Extract the (x, y) coordinate from the center of the cell holding the provided text.  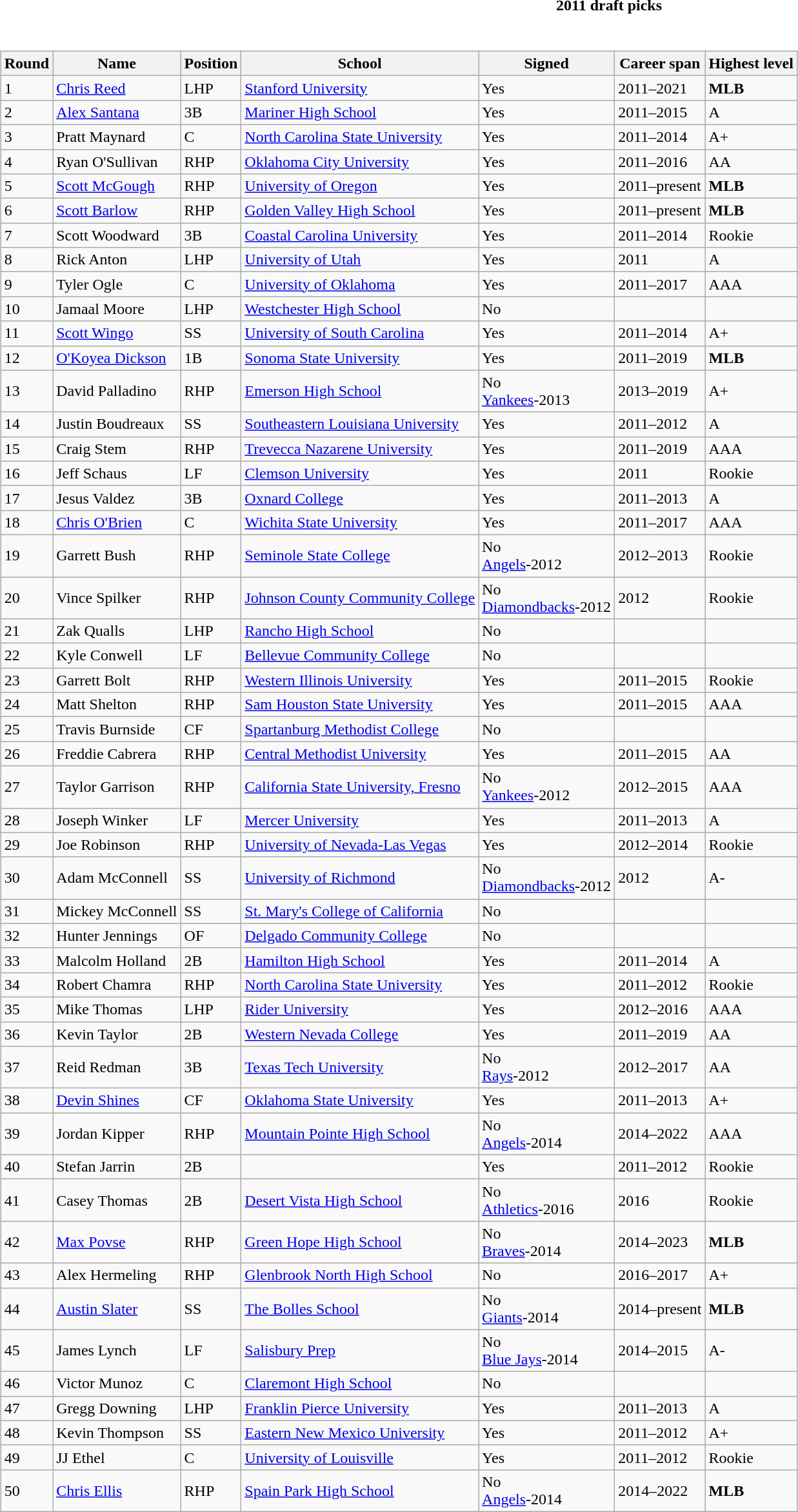
2011–2016 (660, 162)
Position (211, 63)
St. Mary's College of California (360, 911)
21 (26, 631)
No Diamondbacks-2012 (547, 597)
Jordan Kipper (117, 1134)
Desert Vista High School (360, 1201)
Scott Wingo (117, 333)
Seminole State College (360, 556)
39 (26, 1134)
Mountain Pointe High School (360, 1134)
Kevin Thompson (117, 1433)
2014–present (660, 1309)
Rider University (360, 1009)
University of Utah (360, 260)
12 (26, 358)
JJ Ethel (117, 1457)
Trevecca Nazarene University (360, 449)
Jesus Valdez (117, 498)
2013–2019 (660, 391)
7 (26, 235)
2016 (660, 1201)
Texas Tech University (360, 1068)
2012–2015 (660, 787)
38 (26, 1101)
Austin Slater (117, 1309)
Taylor Garrison (117, 787)
Adam McConnell (117, 878)
Franklin Pierce University (360, 1408)
Jeff Schaus (117, 473)
Vince Spilker (117, 597)
2012–2017 (660, 1068)
27 (26, 787)
Mickey McConnell (117, 911)
Career span (660, 63)
Johnson County Community College (360, 597)
Mike Thomas (117, 1009)
2014–2015 (660, 1350)
Scott Barlow (117, 211)
OF (211, 936)
Joseph Winker (117, 820)
Southeastern Louisiana University (360, 424)
Hunter Jennings (117, 936)
University of Louisville (360, 1457)
Ryan O'Sullivan (117, 162)
NoDiamondbacks-2012 (547, 878)
32 (26, 936)
NoYankees-2012 (547, 787)
Bellevue Community College (360, 656)
Spain Park High School (360, 1491)
47 (26, 1408)
University of Richmond (360, 878)
18 (26, 522)
Name (117, 63)
14 (26, 424)
25 (26, 729)
33 (26, 960)
Matt Shelton (117, 705)
30 (26, 878)
50 (26, 1491)
22 (26, 656)
Robert Chamra (117, 985)
NoGiants-2014 (547, 1309)
Mercer University (360, 820)
Devin Shines (117, 1101)
Mariner High School (360, 112)
Rick Anton (117, 260)
Travis Burnside (117, 729)
Pratt Maynard (117, 137)
45 (26, 1350)
Chris Reed (117, 88)
36 (26, 1034)
Sam Houston State University (360, 705)
13 (26, 391)
Garrett Bush (117, 556)
6 (26, 211)
Joe Robinson (117, 845)
Hamilton High School (360, 960)
Chris Ellis (117, 1491)
Malcolm Holland (117, 960)
2011–2021 (660, 88)
David Palladino (117, 391)
40 (26, 1167)
43 (26, 1275)
Oxnard College (360, 498)
48 (26, 1433)
Western Illinois University (360, 680)
Eastern New Mexico University (360, 1433)
Freddie Cabrera (117, 754)
10 (26, 309)
University of Oregon (360, 186)
Scott McGough (117, 186)
Coastal Carolina University (360, 235)
35 (26, 1009)
Golden Valley High School (360, 211)
Stefan Jarrin (117, 1167)
Kevin Taylor (117, 1034)
California State University, Fresno (360, 787)
NoAngels-2012 (547, 556)
Clemson University (360, 473)
Signed (547, 63)
Zak Qualls (117, 631)
Emerson High School (360, 391)
46 (26, 1384)
42 (26, 1242)
Jamaal Moore (117, 309)
James Lynch (117, 1350)
University of Oklahoma (360, 284)
15 (26, 449)
Delgado Community College (360, 936)
17 (26, 498)
The Bolles School (360, 1309)
34 (26, 985)
4 (26, 162)
23 (26, 680)
5 (26, 186)
Kyle Conwell (117, 656)
Spartanburg Methodist College (360, 729)
Alex Hermeling (117, 1275)
Garrett Bolt (117, 680)
Chris O'Brien (117, 522)
9 (26, 284)
No Rays-2012 (547, 1068)
Claremont High School (360, 1384)
Craig Stem (117, 449)
NoAthletics-2016 (547, 1201)
Sonoma State University (360, 358)
Round (26, 63)
41 (26, 1201)
Alex Santana (117, 112)
26 (26, 754)
19 (26, 556)
8 (26, 260)
2 (26, 112)
O'Koyea Dickson (117, 358)
Victor Munoz (117, 1384)
Wichita State University (360, 522)
Highest level (751, 63)
29 (26, 845)
Max Povse (117, 1242)
NoYankees-2013 (547, 391)
Justin Boudreaux (117, 424)
Western Nevada College (360, 1034)
2012–2016 (660, 1009)
49 (26, 1457)
Casey Thomas (117, 1201)
School (360, 63)
1B (211, 358)
24 (26, 705)
Reid Redman (117, 1068)
37 (26, 1068)
Stanford University (360, 88)
3 (26, 137)
Westchester High School (360, 309)
Salisbury Prep (360, 1350)
2012–2014 (660, 845)
2012–2013 (660, 556)
31 (26, 911)
Rancho High School (360, 631)
2014–2023 (660, 1242)
University of South Carolina (360, 333)
Gregg Downing (117, 1408)
Oklahoma City University (360, 162)
28 (26, 820)
NoBraves-2014 (547, 1242)
44 (26, 1309)
University of Nevada-Las Vegas (360, 845)
No Blue Jays-2014 (547, 1350)
16 (26, 473)
2016–2017 (660, 1275)
Glenbrook North High School (360, 1275)
20 (26, 597)
Tyler Ogle (117, 284)
Scott Woodward (117, 235)
11 (26, 333)
Central Methodist University (360, 754)
Green Hope High School (360, 1242)
1 (26, 88)
Oklahoma State University (360, 1101)
